For the text-containing cell, return its midpoint in (X, Y) coordinate format. 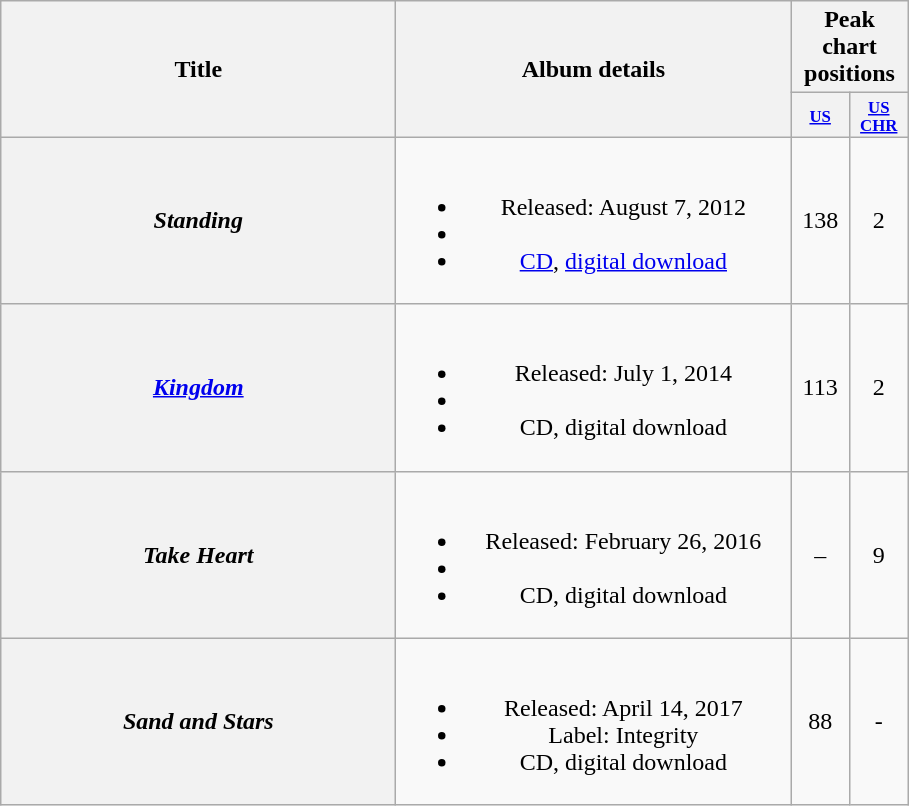
Peak chart positions (850, 47)
Released: August 7, 2012CD, digital download (594, 220)
Standing (198, 220)
138 (820, 220)
– (820, 554)
Title (198, 69)
Released: February 26, 2016CD, digital download (594, 554)
88 (820, 722)
Sand and Stars (198, 722)
Kingdom (198, 388)
Released: April 14, 2017Label: IntegrityCD, digital download (594, 722)
USCHR (878, 115)
Take Heart (198, 554)
Released: July 1, 2014CD, digital download (594, 388)
- (878, 722)
113 (820, 388)
US (820, 115)
Album details (594, 69)
9 (878, 554)
